Pinpoint the cell where the given text exists, returning its (x, y) midpoint coordinate. 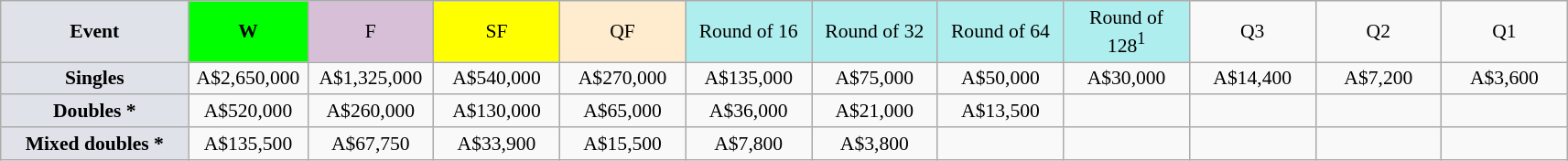
W (248, 31)
A$15,500 (622, 144)
A$21,000 (874, 112)
Singles (95, 79)
A$2,650,000 (248, 79)
A$7,200 (1379, 79)
A$540,000 (497, 79)
A$50,000 (1000, 79)
A$260,000 (371, 112)
A$67,750 (371, 144)
Q1 (1505, 31)
A$14,400 (1252, 79)
A$130,000 (497, 112)
Mixed doubles * (95, 144)
A$3,800 (874, 144)
Round of 16 (749, 31)
F (371, 31)
A$1,325,000 (371, 79)
Round of 32 (874, 31)
Q2 (1379, 31)
A$75,000 (874, 79)
A$36,000 (749, 112)
Round of 1281 (1127, 31)
A$65,000 (622, 112)
Round of 64 (1000, 31)
Q3 (1252, 31)
A$13,500 (1000, 112)
A$33,900 (497, 144)
A$135,500 (248, 144)
QF (622, 31)
A$520,000 (248, 112)
A$135,000 (749, 79)
A$270,000 (622, 79)
Event (95, 31)
SF (497, 31)
A$30,000 (1127, 79)
A$3,600 (1505, 79)
A$7,800 (749, 144)
Doubles * (95, 112)
